Search for the cell housing the specified text and yield its [X, Y] center coordinate. 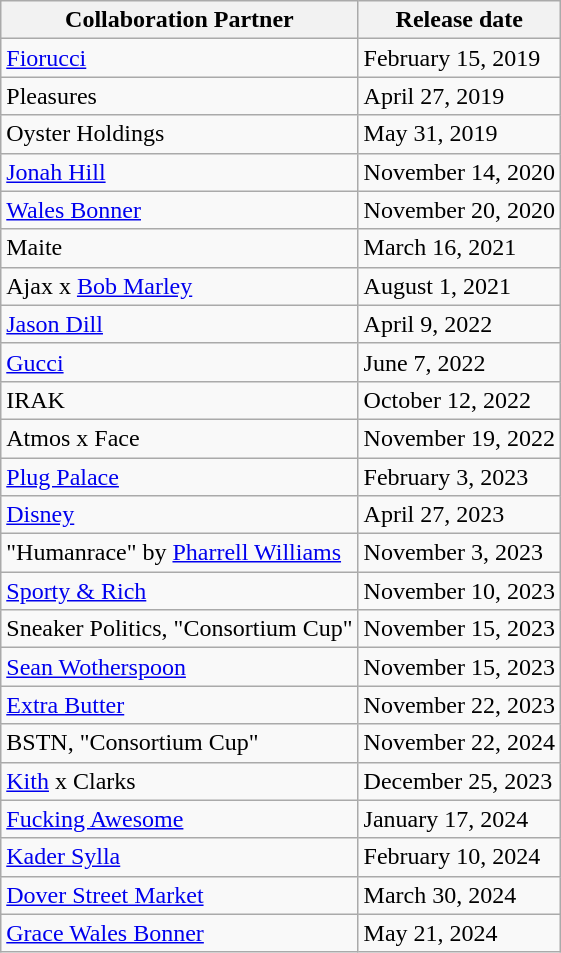
February 15, 2019 [459, 58]
Ajax x Bob Marley [180, 286]
Maite [180, 248]
December 25, 2023 [459, 781]
Sneaker Politics, "Consortium Cup" [180, 629]
February 10, 2024 [459, 857]
November 22, 2023 [459, 705]
January 17, 2024 [459, 819]
Sean Wotherspoon [180, 667]
Oyster Holdings [180, 134]
May 31, 2019 [459, 134]
August 1, 2021 [459, 286]
November 19, 2022 [459, 438]
Atmos x Face [180, 438]
Disney [180, 515]
IRAK [180, 400]
March 30, 2024 [459, 895]
Jason Dill [180, 324]
April 27, 2019 [459, 96]
"Humanrace" by Pharrell Williams [180, 553]
Extra Butter [180, 705]
November 3, 2023 [459, 553]
November 14, 2020 [459, 172]
October 12, 2022 [459, 400]
April 27, 2023 [459, 515]
Dover Street Market [180, 895]
April 9, 2022 [459, 324]
BSTN, "Consortium Cup" [180, 743]
November 10, 2023 [459, 591]
November 20, 2020 [459, 210]
November 22, 2024 [459, 743]
Kith x Clarks [180, 781]
Pleasures [180, 96]
February 3, 2023 [459, 477]
Fucking Awesome [180, 819]
Jonah Hill [180, 172]
Plug Palace [180, 477]
May 21, 2024 [459, 933]
Kader Sylla [180, 857]
Wales Bonner [180, 210]
March 16, 2021 [459, 248]
Sporty & Rich [180, 591]
Fiorucci [180, 58]
Grace Wales Bonner [180, 933]
Release date [459, 20]
Collaboration Partner [180, 20]
Gucci [180, 362]
June 7, 2022 [459, 362]
